Find where the given text appears and provide that cell's center as (x, y) coordinate. 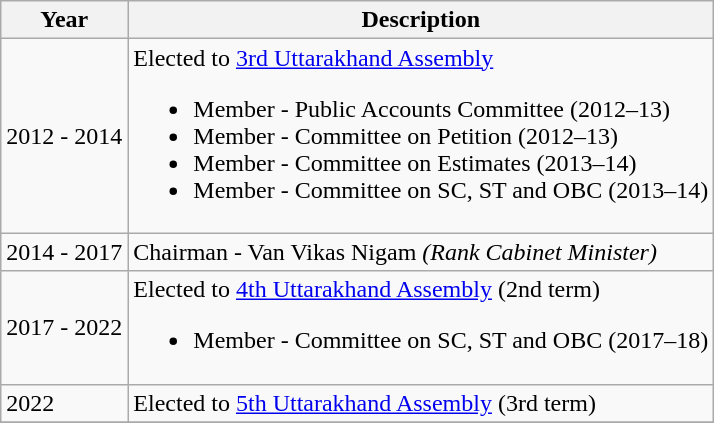
2022 (64, 403)
Description (421, 20)
2014 - 2017 (64, 252)
Elected to 5th Uttarakhand Assembly (3rd term) (421, 403)
Elected to 4th Uttarakhand Assembly (2nd term)Member - Committee on SC, ST and OBC (2017–18) (421, 328)
Chairman - Van Vikas Nigam (Rank Cabinet Minister) (421, 252)
Year (64, 20)
2017 - 2022 (64, 328)
2012 - 2014 (64, 136)
